Scan for the cell matching the given text and deliver its (x, y) coordinate at center. 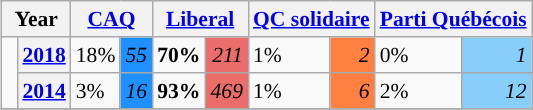
1 (496, 55)
6 (352, 91)
18% (96, 55)
CAQ (112, 19)
0% (418, 55)
2% (418, 91)
2018 (44, 55)
469 (226, 91)
70% (178, 55)
211 (226, 55)
Year (36, 19)
16 (136, 91)
93% (178, 91)
Liberal (200, 19)
3% (96, 91)
2014 (44, 91)
Parti Québécois (454, 19)
12 (496, 91)
2 (352, 55)
55 (136, 55)
QC solidaire (312, 19)
